Find where the given text appears and provide that cell's center as (X, Y) coordinate. 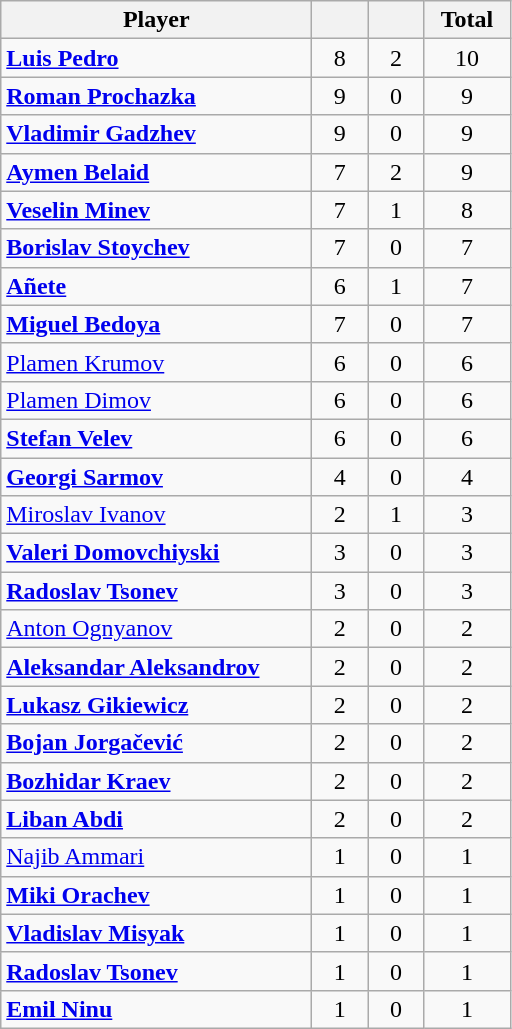
Valeri Domovchiyski (156, 553)
Vladislav Misyak (156, 933)
Emil Ninu (156, 1009)
Borislav Stoychev (156, 248)
Veselin Minev (156, 210)
Total (467, 20)
Miguel Bedoya (156, 324)
Bojan Jorgačević (156, 743)
Plamen Dimov (156, 400)
Miroslav Ivanov (156, 515)
Bozhidar Kraev (156, 781)
10 (467, 58)
Miki Orachev (156, 895)
Luis Pedro (156, 58)
Georgi Sarmov (156, 477)
Aleksandar Aleksandrov (156, 667)
Liban Abdi (156, 819)
Lukasz Gikiewicz (156, 705)
Najib Ammari (156, 857)
Aymen Belaid (156, 172)
Player (156, 20)
Stefan Velev (156, 438)
Vladimir Gadzhev (156, 134)
Roman Prochazka (156, 96)
Anton Ognyanov (156, 629)
Añete (156, 286)
Plamen Krumov (156, 362)
